Detect which cell encompasses the target text, then output its (x, y) center coordinate. 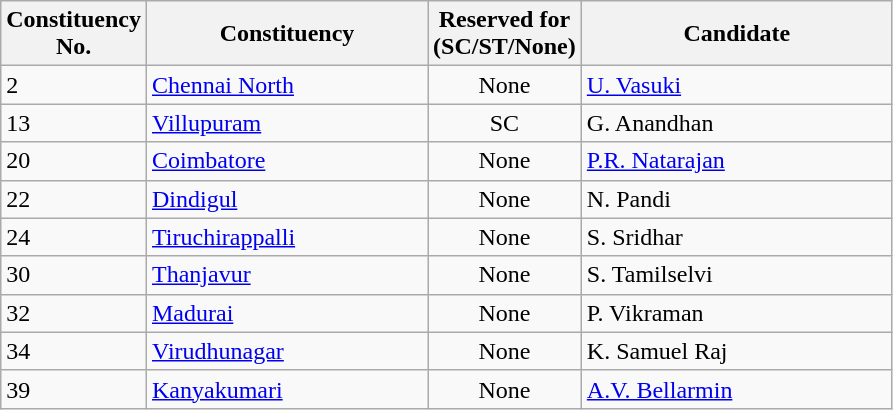
Chennai North (286, 85)
G. Anandhan (736, 123)
Virudhunagar (286, 351)
2 (74, 85)
Madurai (286, 313)
32 (74, 313)
Kanyakumari (286, 389)
Thanjavur (286, 275)
S. Sridhar (736, 237)
U. Vasuki (736, 85)
Dindigul (286, 199)
30 (74, 275)
P. Vikraman (736, 313)
Constituency (286, 34)
Candidate (736, 34)
Constituency No. (74, 34)
Tiruchirappalli (286, 237)
34 (74, 351)
SC (505, 123)
Coimbatore (286, 161)
20 (74, 161)
22 (74, 199)
Reserved for (SC/ST/None) (505, 34)
24 (74, 237)
Villupuram (286, 123)
13 (74, 123)
P.R. Natarajan (736, 161)
39 (74, 389)
N. Pandi (736, 199)
A.V. Bellarmin (736, 389)
K. Samuel Raj (736, 351)
S. Tamilselvi (736, 275)
